Detect which cell encompasses the target text, then output its [x, y] center coordinate. 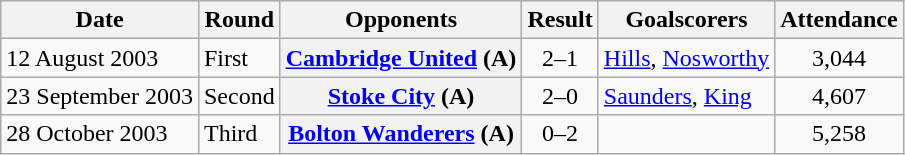
Third [239, 134]
12 August 2003 [100, 58]
28 October 2003 [100, 134]
Cambridge United (A) [401, 58]
Saunders, King [686, 96]
2–1 [560, 58]
Hills, Nosworthy [686, 58]
First [239, 58]
2–0 [560, 96]
Result [560, 20]
Second [239, 96]
Stoke City (A) [401, 96]
5,258 [839, 134]
Date [100, 20]
0–2 [560, 134]
3,044 [839, 58]
4,607 [839, 96]
Goalscorers [686, 20]
Opponents [401, 20]
Round [239, 20]
Attendance [839, 20]
23 September 2003 [100, 96]
Bolton Wanderers (A) [401, 134]
